Locate the cell with the specified text and output its [X, Y] center coordinate. 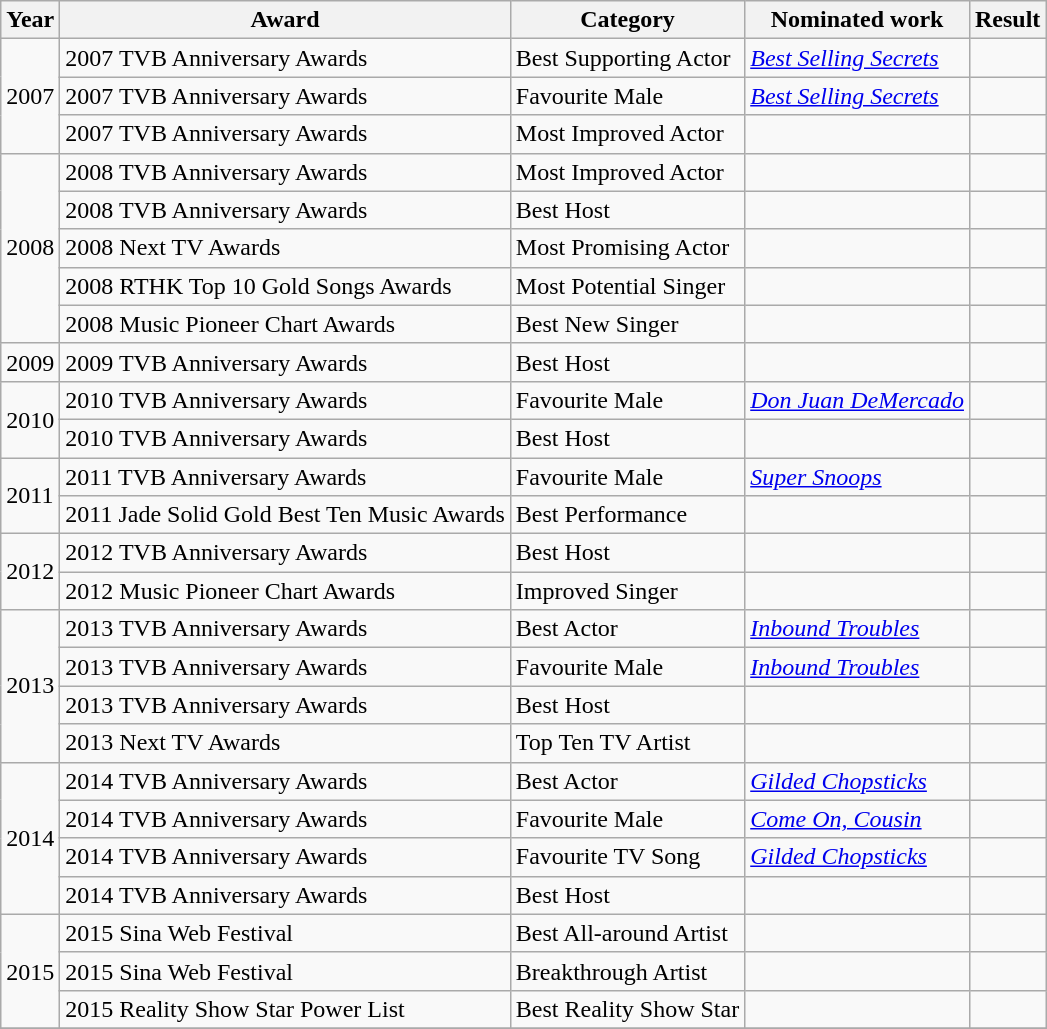
Improved Singer [627, 591]
Category [627, 20]
Breakthrough Artist [627, 971]
Most Promising Actor [627, 248]
Year [30, 20]
2009 TVB Anniversary Awards [285, 362]
2014 [30, 838]
2013 Next TV Awards [285, 743]
2011 TVB Anniversary Awards [285, 477]
Best New Singer [627, 324]
2008 Music Pioneer Chart Awards [285, 324]
2008 RTHK Top 10 Gold Songs Awards [285, 286]
2013 [30, 686]
2010 [30, 419]
2012 Music Pioneer Chart Awards [285, 591]
2008 [30, 248]
Best Supporting Actor [627, 58]
2012 [30, 572]
2008 Next TV Awards [285, 248]
2012 TVB Anniversary Awards [285, 553]
2011 [30, 496]
Favourite TV Song [627, 857]
Most Potential Singer [627, 286]
2007 [30, 96]
2015 [30, 971]
2011 Jade Solid Gold Best Ten Music Awards [285, 515]
Result [1007, 20]
Top Ten TV Artist [627, 743]
Nominated work [858, 20]
2015 Reality Show Star Power List [285, 1009]
Best Performance [627, 515]
2009 [30, 362]
Best Reality Show Star [627, 1009]
Super Snoops [858, 477]
Don Juan DeMercado [858, 400]
Award [285, 20]
Best All-around Artist [627, 933]
Come On, Cousin [858, 819]
